Determine the [X, Y] coordinate at the center of the cell enclosing the given text.  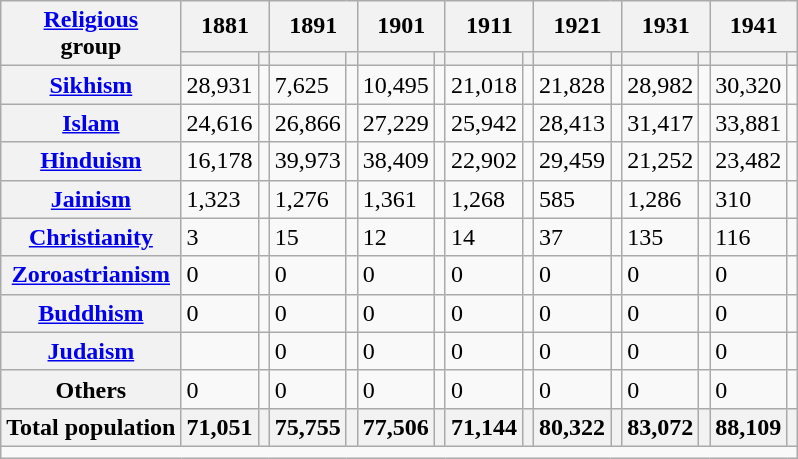
21,018 [484, 85]
Hinduism [91, 161]
1941 [754, 26]
16,178 [220, 161]
23,482 [748, 161]
15 [308, 237]
Sikhism [91, 85]
25,942 [484, 123]
71,144 [484, 427]
22,902 [484, 161]
83,072 [660, 427]
77,506 [396, 427]
Zoroastrianism [91, 275]
135 [660, 237]
585 [572, 199]
1931 [666, 26]
1891 [313, 26]
88,109 [748, 427]
1881 [225, 26]
12 [396, 237]
75,755 [308, 427]
38,409 [396, 161]
Total population [91, 427]
Judaism [91, 351]
116 [748, 237]
31,417 [660, 123]
310 [748, 199]
37 [572, 237]
Jainism [91, 199]
71,051 [220, 427]
33,881 [748, 123]
1,268 [484, 199]
1901 [401, 26]
28,982 [660, 85]
1,276 [308, 199]
30,320 [748, 85]
Religiousgroup [91, 34]
29,459 [572, 161]
Others [91, 389]
24,616 [220, 123]
1,361 [396, 199]
1,323 [220, 199]
14 [484, 237]
21,828 [572, 85]
28,931 [220, 85]
Islam [91, 123]
1,286 [660, 199]
Buddhism [91, 313]
7,625 [308, 85]
80,322 [572, 427]
28,413 [572, 123]
39,973 [308, 161]
27,229 [396, 123]
1911 [489, 26]
3 [220, 237]
1921 [578, 26]
26,866 [308, 123]
10,495 [396, 85]
Christianity [91, 237]
21,252 [660, 161]
